Capture the cell that displays the provided text and extract its [x, y] central coordinate. 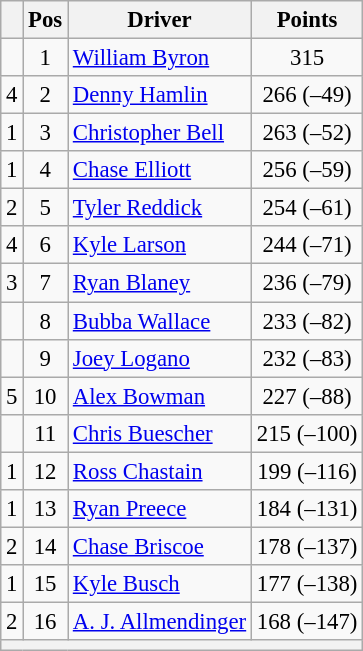
William Byron [160, 58]
315 [306, 58]
12 [46, 471]
236 (–79) [306, 283]
Points [306, 20]
178 (–137) [306, 546]
Ross Chastain [160, 471]
13 [46, 509]
168 (–147) [306, 621]
256 (–59) [306, 170]
6 [46, 245]
244 (–71) [306, 245]
Kyle Busch [160, 584]
Tyler Reddick [160, 208]
233 (–82) [306, 321]
184 (–131) [306, 509]
254 (–61) [306, 208]
Driver [160, 20]
15 [46, 584]
266 (–49) [306, 95]
11 [46, 433]
A. J. Allmendinger [160, 621]
10 [46, 396]
215 (–100) [306, 433]
Bubba Wallace [160, 321]
Christopher Bell [160, 133]
177 (–138) [306, 584]
Pos [46, 20]
227 (–88) [306, 396]
Ryan Preece [160, 509]
7 [46, 283]
Chris Buescher [160, 433]
263 (–52) [306, 133]
232 (–83) [306, 358]
Alex Bowman [160, 396]
Joey Logano [160, 358]
8 [46, 321]
Chase Elliott [160, 170]
Chase Briscoe [160, 546]
9 [46, 358]
199 (–116) [306, 471]
Kyle Larson [160, 245]
Denny Hamlin [160, 95]
Ryan Blaney [160, 283]
16 [46, 621]
14 [46, 546]
